Return the (X, Y) coordinate for the center point of the cell that contains the specified text.  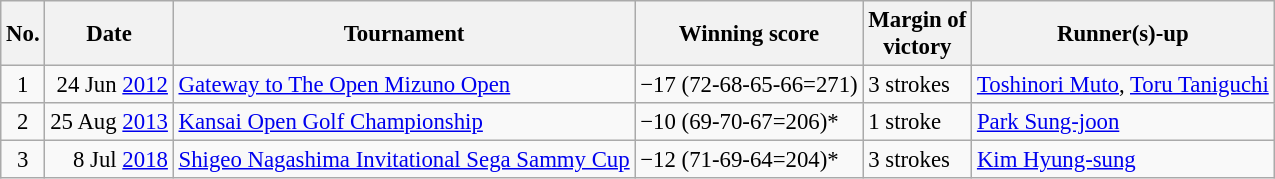
25 Aug 2013 (109, 122)
3 (23, 160)
Shigeo Nagashima Invitational Sega Sammy Cup (404, 160)
−17 (72-68-65-66=271) (749, 85)
8 Jul 2018 (109, 160)
Kim Hyung-sung (1123, 160)
1 (23, 85)
1 stroke (918, 122)
Winning score (749, 34)
Kansai Open Golf Championship (404, 122)
Runner(s)-up (1123, 34)
Date (109, 34)
Gateway to The Open Mizuno Open (404, 85)
Margin ofvictory (918, 34)
Toshinori Muto, Toru Taniguchi (1123, 85)
Park Sung-joon (1123, 122)
2 (23, 122)
24 Jun 2012 (109, 85)
−12 (71-69-64=204)* (749, 160)
No. (23, 34)
−10 (69-70-67=206)* (749, 122)
Tournament (404, 34)
